Search for the cell housing the specified text and yield its [x, y] center coordinate. 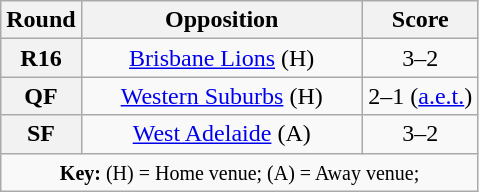
Opposition [222, 20]
Brisbane Lions (H) [222, 58]
R16 [41, 58]
Round [41, 20]
Key: (H) = Home venue; (A) = Away venue; [240, 172]
West Adelaide (A) [222, 134]
2–1 (a.e.t.) [420, 96]
Score [420, 20]
SF [41, 134]
QF [41, 96]
Western Suburbs (H) [222, 96]
